Find where the given text appears and provide that cell's center as (x, y) coordinate. 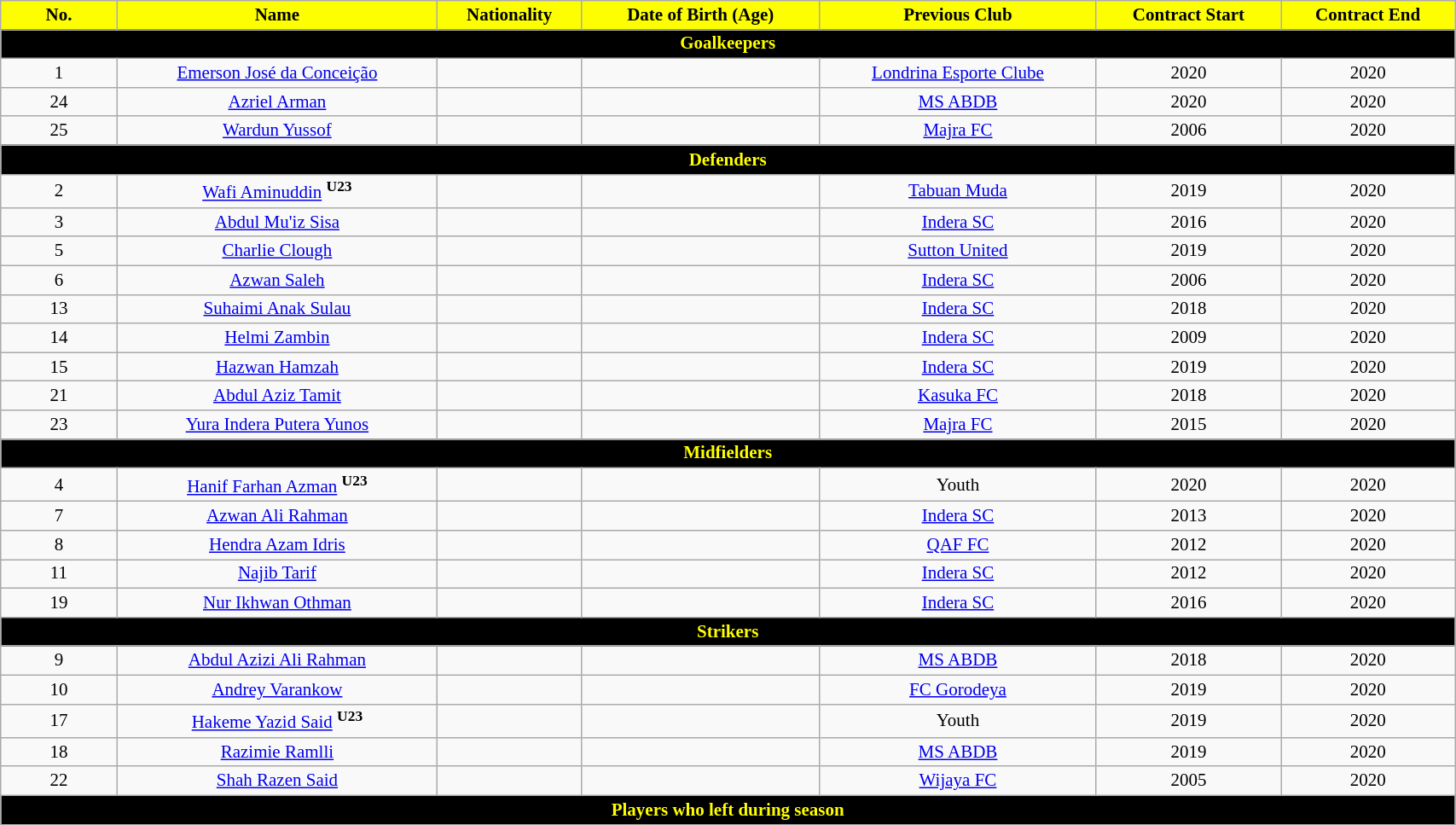
2015 (1188, 425)
Nur Ikhwan Othman (277, 603)
9 (59, 660)
4 (59, 485)
Abdul Azizi Ali Rahman (277, 660)
Wijaya FC (959, 781)
Hendra Azam Idris (277, 545)
2013 (1188, 516)
Goalkeepers (728, 44)
Yura Indera Putera Yunos (277, 425)
Wafi Aminuddin U23 (277, 191)
Abdul Mu'iz Sisa (277, 222)
15 (59, 367)
Charlie Clough (277, 251)
Defenders (728, 160)
Contract Start (1188, 15)
Nationality (510, 15)
5 (59, 251)
Players who left during season (728, 810)
Wardun Yussof (277, 131)
17 (59, 720)
Andrey Varankow (277, 689)
7 (59, 516)
Sutton United (959, 251)
Tabuan Muda (959, 191)
Razimie Ramlli (277, 752)
Suhaimi Anak Sulau (277, 309)
Hakeme Yazid Said U23 (277, 720)
21 (59, 396)
14 (59, 338)
Previous Club (959, 15)
Date of Birth (Age) (701, 15)
Shah Razen Said (277, 781)
10 (59, 689)
1 (59, 73)
QAF FC (959, 545)
23 (59, 425)
2009 (1188, 338)
6 (59, 280)
No. (59, 15)
Najib Tarif (277, 574)
Azwan Ali Rahman (277, 516)
2 (59, 191)
FC Gorodeya (959, 689)
Hanif Farhan Azman U23 (277, 485)
Azwan Saleh (277, 280)
11 (59, 574)
Strikers (728, 631)
Emerson José da Conceição (277, 73)
8 (59, 545)
22 (59, 781)
Name (277, 15)
Abdul Aziz Tamit (277, 396)
18 (59, 752)
Azriel Arman (277, 102)
24 (59, 102)
25 (59, 131)
Helmi Zambin (277, 338)
19 (59, 603)
Kasuka FC (959, 396)
Midfielders (728, 454)
13 (59, 309)
Hazwan Hamzah (277, 367)
3 (59, 222)
2005 (1188, 781)
Londrina Esporte Clube (959, 73)
Contract End (1368, 15)
